From the cell containing the given text, extract its center point as [X, Y] coordinate. 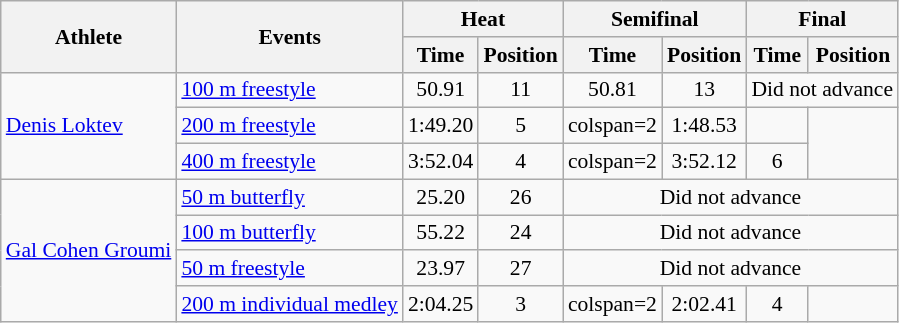
11 [520, 90]
55.22 [440, 233]
3 [520, 304]
50.91 [440, 90]
5 [520, 126]
200 m freestyle [290, 126]
Semifinal [655, 19]
23.97 [440, 269]
25.20 [440, 197]
Events [290, 36]
200 m individual medley [290, 304]
400 m freestyle [290, 162]
13 [704, 90]
3:52.04 [440, 162]
27 [520, 269]
50.81 [612, 90]
Denis Loktev [89, 126]
Heat [483, 19]
100 m freestyle [290, 90]
1:49.20 [440, 126]
50 m freestyle [290, 269]
Athlete [89, 36]
2:02.41 [704, 304]
6 [777, 162]
50 m butterfly [290, 197]
100 m butterfly [290, 233]
3:52.12 [704, 162]
Gal Cohen Groumi [89, 250]
24 [520, 233]
Final [822, 19]
26 [520, 197]
1:48.53 [704, 126]
2:04.25 [440, 304]
